Determine the [x, y] coordinate at the center of the cell enclosing the given text.  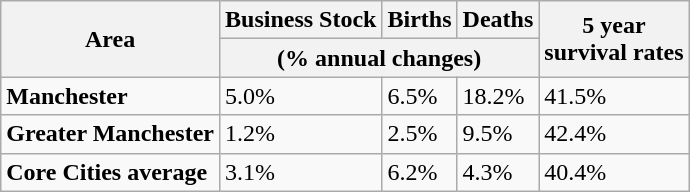
Area [110, 39]
9.5% [498, 134]
5.0% [301, 96]
Births [420, 20]
Greater Manchester [110, 134]
Core Cities average [110, 172]
18.2% [498, 96]
6.2% [420, 172]
Business Stock [301, 20]
40.4% [614, 172]
42.4% [614, 134]
6.5% [420, 96]
2.5% [420, 134]
Manchester [110, 96]
(% annual changes) [380, 58]
4.3% [498, 172]
Deaths [498, 20]
5 yearsurvival rates [614, 39]
41.5% [614, 96]
1.2% [301, 134]
3.1% [301, 172]
